Detect which cell encompasses the target text, then output its [x, y] center coordinate. 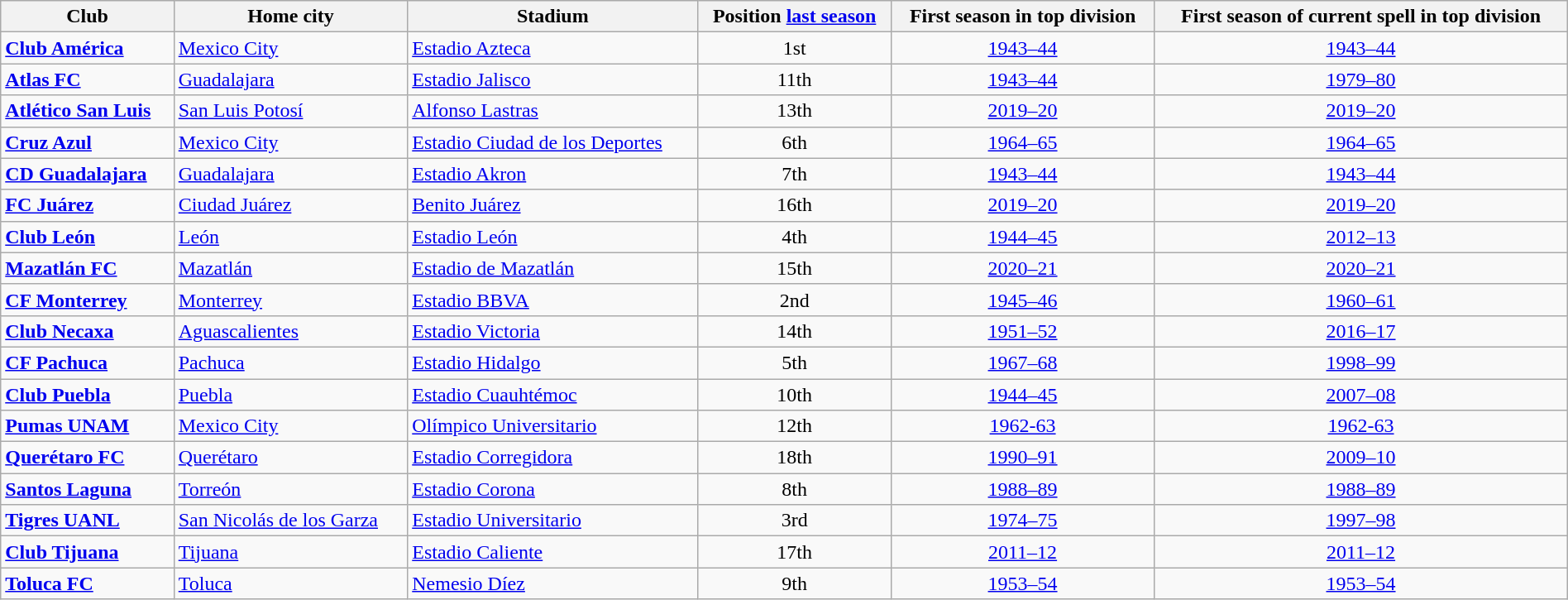
FC Juárez [88, 205]
17th [794, 552]
Olímpico Universitario [552, 426]
Estadio BBVA [552, 300]
Pachuca [291, 362]
Estadio Corregidora [552, 458]
1990–91 [1022, 458]
San Luis Potosí [291, 111]
Estadio Corona [552, 489]
Mazatlán [291, 268]
2012–13 [1361, 237]
Club Tijuana [88, 552]
Ciudad Juárez [291, 205]
Club León [88, 237]
Estadio Akron [552, 174]
2009–10 [1361, 458]
CF Pachuca [88, 362]
9th [794, 583]
1951–52 [1022, 331]
12th [794, 426]
Estadio de Mazatlán [552, 268]
3rd [794, 521]
Estadio Jalisco [552, 79]
CD Guadalajara [88, 174]
Cruz Azul [88, 142]
Estadio Ciudad de los Deportes [552, 142]
5th [794, 362]
1960–61 [1361, 300]
6th [794, 142]
1998–99 [1361, 362]
Home city [291, 17]
Querétaro FC [88, 458]
Pumas UNAM [88, 426]
Nemesio Díez [552, 583]
Club Puebla [88, 395]
1974–75 [1022, 521]
Santos Laguna [88, 489]
Estadio Cuauhtémoc [552, 395]
First season in top division [1022, 17]
2016–17 [1361, 331]
Puebla [291, 395]
Benito Juárez [552, 205]
First season of current spell in top division [1361, 17]
Estadio Hidalgo [552, 362]
Querétaro [291, 458]
18th [794, 458]
Estadio Caliente [552, 552]
Toluca FC [88, 583]
1945–46 [1022, 300]
Tijuana [291, 552]
1997–98 [1361, 521]
2007–08 [1361, 395]
Tigres UANL [88, 521]
Estadio Azteca [552, 48]
13th [794, 111]
8th [794, 489]
Mazatlán FC [88, 268]
San Nicolás de los Garza [291, 521]
16th [794, 205]
Club [88, 17]
Estadio Universitario [552, 521]
1979–80 [1361, 79]
15th [794, 268]
Club Necaxa [88, 331]
Torreón [291, 489]
10th [794, 395]
Monterrey [291, 300]
4th [794, 237]
Club América [88, 48]
CF Monterrey [88, 300]
11th [794, 79]
Alfonso Lastras [552, 111]
Aguascalientes [291, 331]
2nd [794, 300]
7th [794, 174]
14th [794, 331]
Stadium [552, 17]
Atlas FC [88, 79]
Estadio Victoria [552, 331]
Toluca [291, 583]
1st [794, 48]
1967–68 [1022, 362]
Atlético San Luis [88, 111]
Position last season [794, 17]
Estadio León [552, 237]
León [291, 237]
